Return the (X, Y) coordinate for the center point of the cell that contains the specified text.  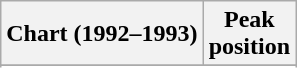
Chart (1992–1993) (102, 34)
Peakposition (249, 34)
